Find where the given text appears and provide that cell's center as (x, y) coordinate. 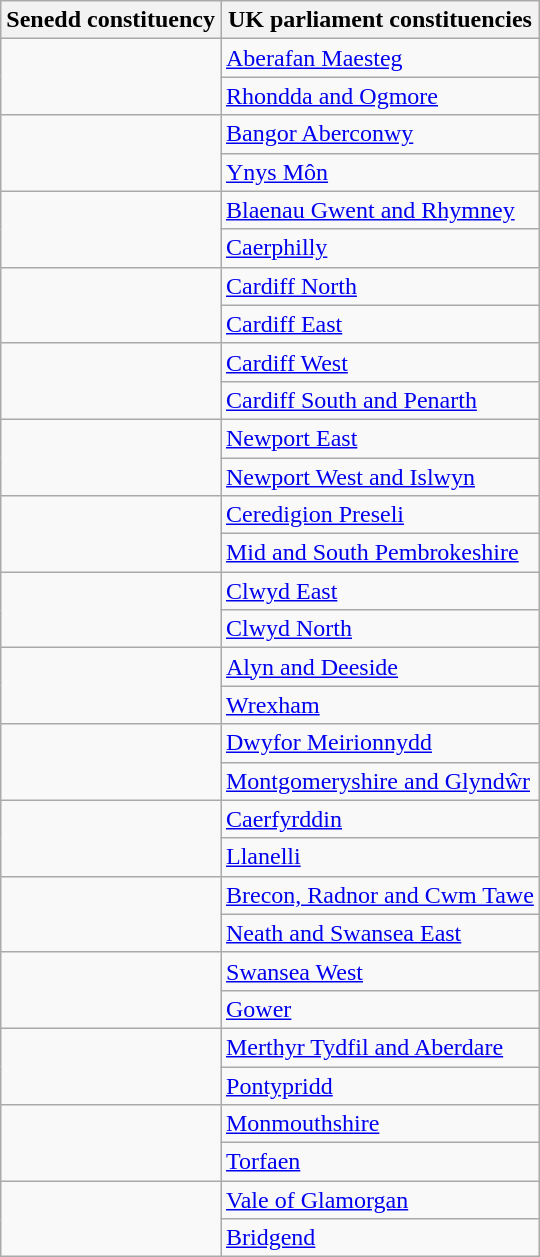
UK parliament constituencies (380, 20)
Bridgend (380, 1238)
Brecon, Radnor and Cwm Tawe (380, 895)
Swansea West (380, 971)
Newport West and Islwyn (380, 477)
Neath and Swansea East (380, 933)
Pontypridd (380, 1085)
Llanelli (380, 857)
Ceredigion Preseli (380, 515)
Cardiff North (380, 286)
Cardiff East (380, 324)
Clwyd East (380, 591)
Blaenau Gwent and Rhymney (380, 210)
Vale of Glamorgan (380, 1200)
Cardiff West (380, 362)
Ynys Môn (380, 172)
Senedd constituency (111, 20)
Bangor Aberconwy (380, 134)
Gower (380, 1009)
Cardiff South and Penarth (380, 400)
Monmouthshire (380, 1124)
Alyn and Deeside (380, 667)
Rhondda and Ogmore (380, 96)
Newport East (380, 438)
Merthyr Tydfil and Aberdare (380, 1047)
Caerfyrddin (380, 819)
Aberafan Maesteg (380, 58)
Dwyfor Meirionnydd (380, 743)
Caerphilly (380, 248)
Montgomeryshire and Glyndŵr (380, 781)
Wrexham (380, 705)
Torfaen (380, 1162)
Clwyd North (380, 629)
Mid and South Pembrokeshire (380, 553)
